Find where the given text appears and provide that cell's center as [X, Y] coordinate. 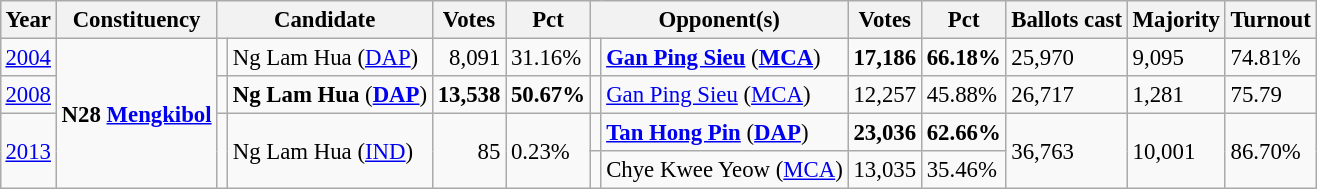
8,091 [468, 57]
12,257 [884, 95]
13,538 [468, 95]
9,095 [1176, 57]
23,036 [884, 133]
Ballots cast [1066, 20]
2013 [28, 152]
Chye Kwee Yeow (MCA) [724, 170]
74.81% [1270, 57]
66.18% [964, 57]
50.67% [548, 95]
10,001 [1176, 152]
Opponent(s) [719, 20]
Constituency [136, 20]
85 [468, 152]
Majority [1176, 20]
Candidate [324, 20]
26,717 [1066, 95]
17,186 [884, 57]
N28 Mengkibol [136, 113]
62.66% [964, 133]
Ng Lam Hua (IND) [330, 152]
35.46% [964, 170]
Year [28, 20]
36,763 [1066, 152]
31.16% [548, 57]
2004 [28, 57]
45.88% [964, 95]
13,035 [884, 170]
Turnout [1270, 20]
1,281 [1176, 95]
25,970 [1066, 57]
86.70% [1270, 152]
Tan Hong Pin (DAP) [724, 133]
75.79 [1270, 95]
2008 [28, 95]
0.23% [548, 152]
